Return [X, Y] of the center of cell containing provided text 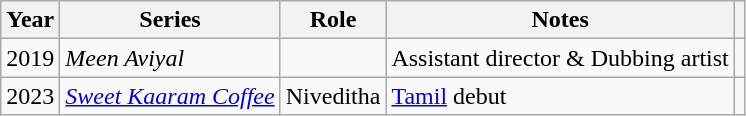
Tamil debut [560, 96]
Niveditha [333, 96]
2019 [30, 58]
Role [333, 20]
Sweet Kaaram Coffee [170, 96]
Year [30, 20]
2023 [30, 96]
Meen Aviyal [170, 58]
Notes [560, 20]
Series [170, 20]
Assistant director & Dubbing artist [560, 58]
